Detect which cell encompasses the target text, then output its (X, Y) center coordinate. 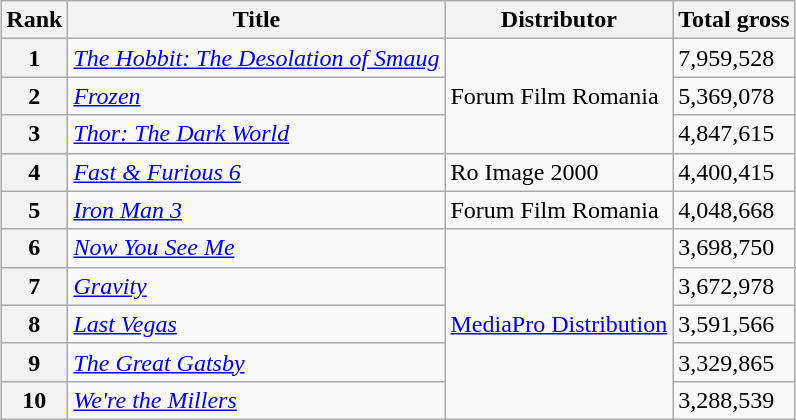
1 (34, 58)
7,959,528 (734, 58)
3,591,566 (734, 324)
The Hobbit: The Desolation of Smaug (256, 58)
8 (34, 324)
6 (34, 248)
Iron Man 3 (256, 210)
5 (34, 210)
2 (34, 96)
4,048,668 (734, 210)
3 (34, 134)
3,672,978 (734, 286)
Now You See Me (256, 248)
4,400,415 (734, 172)
9 (34, 362)
3,288,539 (734, 400)
Ro Image 2000 (559, 172)
Total gross (734, 20)
4 (34, 172)
7 (34, 286)
10 (34, 400)
Last Vegas (256, 324)
Rank (34, 20)
Frozen (256, 96)
We're the Millers (256, 400)
Distributor (559, 20)
Gravity (256, 286)
MediaPro Distribution (559, 324)
The Great Gatsby (256, 362)
3,329,865 (734, 362)
Thor: The Dark World (256, 134)
Fast & Furious 6 (256, 172)
4,847,615 (734, 134)
5,369,078 (734, 96)
3,698,750 (734, 248)
Title (256, 20)
